Return [x, y] of the center of cell containing provided text 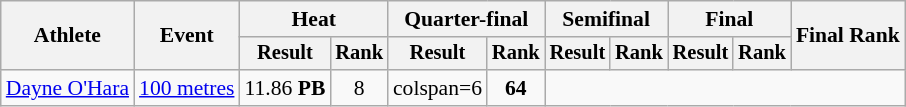
11.86 PB [284, 88]
Dayne O'Hara [68, 88]
100 metres [186, 88]
Heat [313, 19]
colspan=6 [438, 88]
8 [359, 88]
Athlete [68, 36]
Final [730, 19]
64 [516, 88]
Semifinal [606, 19]
Quarter-final [466, 19]
Final Rank [848, 36]
Event [186, 36]
